Detect which cell encompasses the target text, then output its (X, Y) center coordinate. 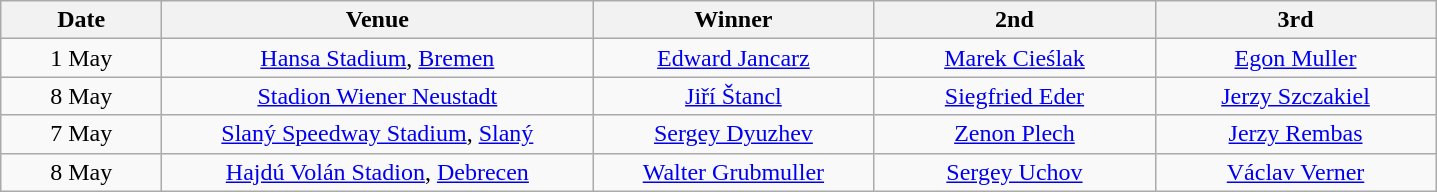
Zenon Plech (1014, 134)
Sergey Uchov (1014, 172)
Egon Muller (1296, 58)
Václav Verner (1296, 172)
Jiří Štancl (734, 96)
Venue (378, 20)
Jerzy Rembas (1296, 134)
Siegfried Eder (1014, 96)
Stadion Wiener Neustadt (378, 96)
Jerzy Szczakiel (1296, 96)
Hajdú Volán Stadion, Debrecen (378, 172)
2nd (1014, 20)
Edward Jancarz (734, 58)
7 May (82, 134)
Sergey Dyuzhev (734, 134)
Marek Cieślak (1014, 58)
Walter Grubmuller (734, 172)
Hansa Stadium, Bremen (378, 58)
Slaný Speedway Stadium, Slaný (378, 134)
1 May (82, 58)
Date (82, 20)
Winner (734, 20)
3rd (1296, 20)
